Return [x, y] of the center of cell containing provided text 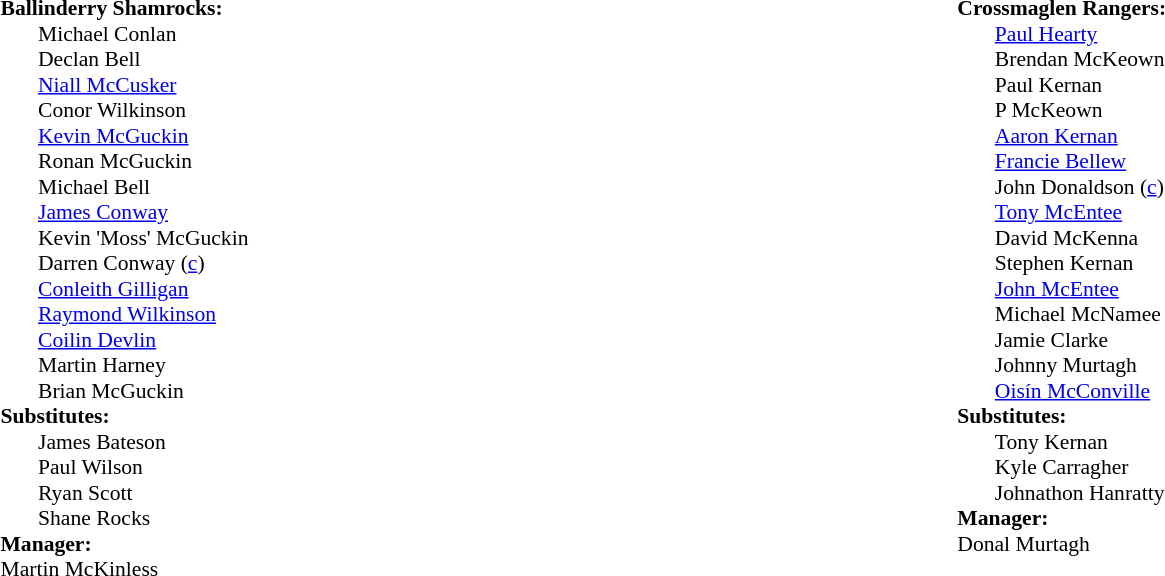
Brian McGuckin [143, 391]
Substitutes: [124, 417]
Ronan McGuckin [143, 161]
Coilin Devlin [143, 340]
Kevin McGuckin [143, 136]
Kevin 'Moss' McGuckin [143, 238]
Martin Harney [143, 365]
James Bateson [143, 442]
Raymond Wilkinson [143, 315]
Ryan Scott [143, 493]
Conor Wilkinson [143, 111]
Michael Conlan [143, 34]
Niall McCusker [143, 85]
Michael Bell [143, 187]
Darren Conway (c) [143, 263]
Manager: [124, 544]
James Conway [143, 213]
Shane Rocks [143, 519]
Paul Wilson [143, 467]
Conleith Gilligan [143, 289]
Declan Bell [143, 59]
